Output the [x, y] coordinate of the center of the cell containing the given text.  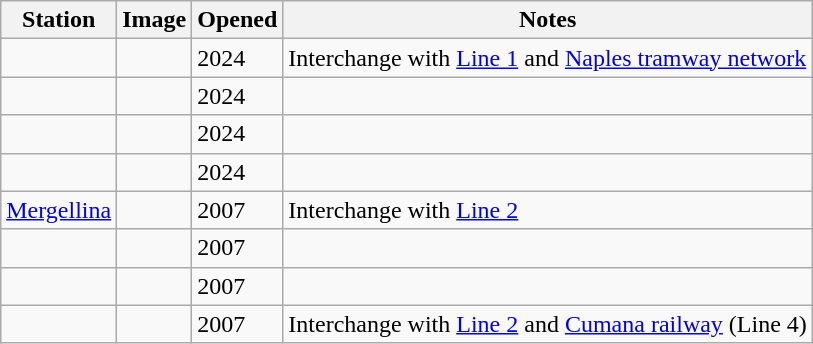
Image [154, 20]
Interchange with Line 2 [548, 210]
Interchange with Line 2 and Cumana railway (Line 4) [548, 324]
Interchange with Line 1 and Naples tramway network [548, 58]
Opened [238, 20]
Mergellina [59, 210]
Station [59, 20]
Notes [548, 20]
